Capture the cell that displays the provided text and extract its [x, y] central coordinate. 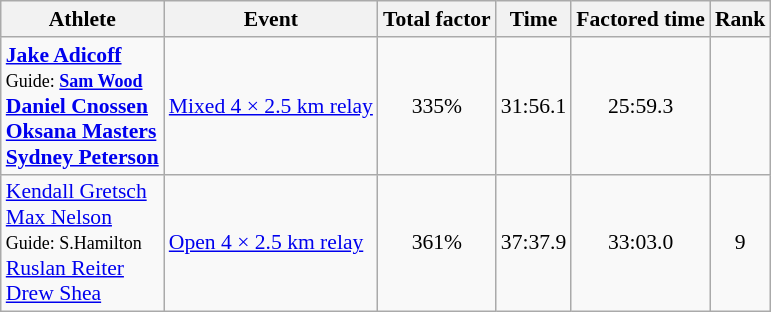
Event [271, 19]
335% [437, 106]
Kendall GretschMax NelsonGuide: S.HamiltonRuslan ReiterDrew Shea [82, 243]
Total factor [437, 19]
Factored time [640, 19]
25:59.3 [640, 106]
37:37.9 [534, 243]
Athlete [82, 19]
Jake AdicoffGuide: Sam WoodDaniel CnossenOksana MastersSydney Peterson [82, 106]
Open 4 × 2.5 km relay [271, 243]
Rank [740, 19]
Mixed 4 × 2.5 km relay [271, 106]
33:03.0 [640, 243]
9 [740, 243]
31:56.1 [534, 106]
Time [534, 19]
361% [437, 243]
